Output the [X, Y] coordinate of the center of the cell containing the given text.  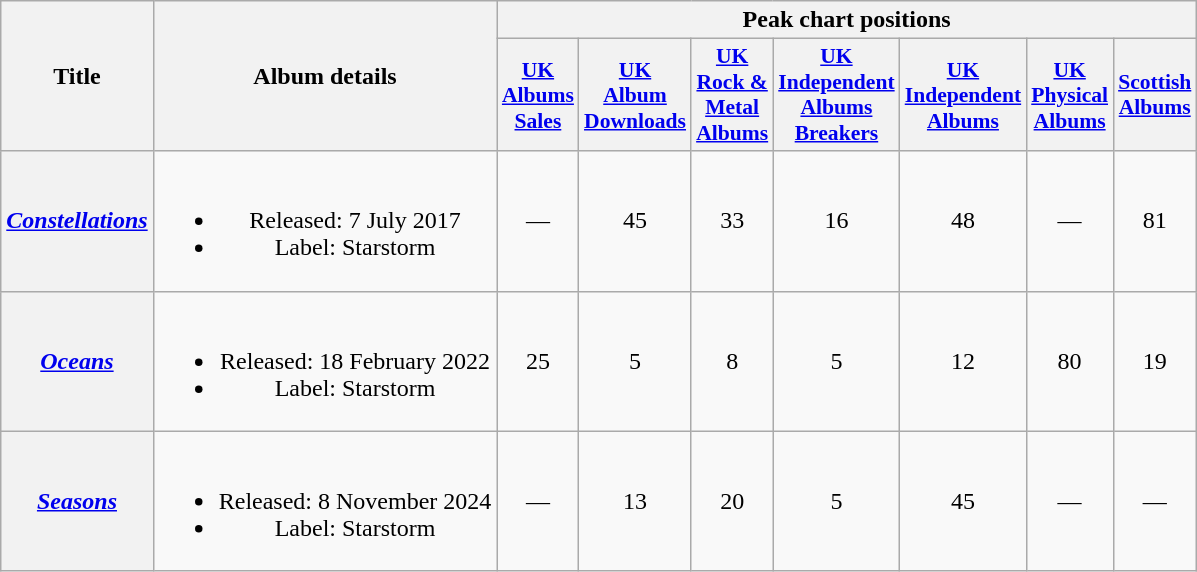
19 [1154, 361]
UKPhysical Albums [1070, 95]
UKAlbum Downloads [635, 95]
UKIndependent Albums Breakers [836, 95]
8 [732, 361]
UKRock & Metal Albums [732, 95]
48 [963, 221]
Released: 8 November 2024Label: Starstorm [325, 501]
12 [963, 361]
20 [732, 501]
UKAlbums Sales [538, 95]
Peak chart positions [847, 20]
Scottish Albums [1154, 95]
25 [538, 361]
16 [836, 221]
Oceans [77, 361]
Released: 7 July 2017Label: Starstorm [325, 221]
13 [635, 501]
80 [1070, 361]
Album details [325, 76]
Constellations [77, 221]
Title [77, 76]
UKIndependent Albums [963, 95]
Released: 18 February 2022Label: Starstorm [325, 361]
81 [1154, 221]
Seasons [77, 501]
33 [732, 221]
